Detect which cell encompasses the target text, then output its (x, y) center coordinate. 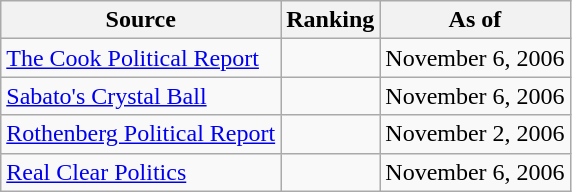
Rothenberg Political Report (141, 134)
Ranking (330, 20)
November 2, 2006 (475, 134)
As of (475, 20)
Real Clear Politics (141, 172)
Source (141, 20)
Sabato's Crystal Ball (141, 96)
The Cook Political Report (141, 58)
